Locate the cell with the specified text and output its [X, Y] center coordinate. 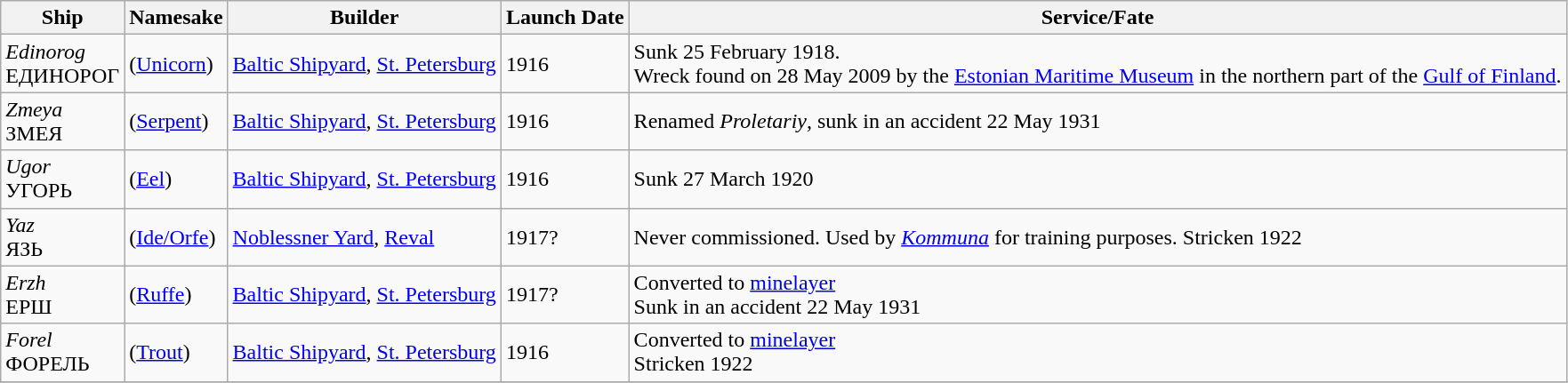
(Unicorn) [176, 64]
Builder [365, 18]
EdinorogЕДИНОРОГ [62, 64]
Renamed Proletariy, sunk in an accident 22 May 1931 [1098, 121]
Launch Date [565, 18]
Namesake [176, 18]
Sunk 27 March 1920 [1098, 180]
ErzhЕРШ [62, 295]
ZmeyaЗМЕЯ [62, 121]
UgorУГОРЬ [62, 180]
Sunk 25 February 1918.Wreck found on 28 May 2009 by the Estonian Maritime Museum in the northern part of the Gulf of Finland. [1098, 64]
Converted to minelayerStricken 1922 [1098, 352]
(Ruffe) [176, 295]
(Ide/Orfe) [176, 236]
Converted to minelayerSunk in an accident 22 May 1931 [1098, 295]
(Eel) [176, 180]
Ship [62, 18]
Never commissioned. Used by Kommuna for training purposes. Stricken 1922 [1098, 236]
Noblessner Yard, Reval [365, 236]
Service/Fate [1098, 18]
YazЯЗЬ [62, 236]
(Serpent) [176, 121]
(Trout) [176, 352]
ForelФОРЕЛЬ [62, 352]
